Return (x, y) of the center of cell containing provided text 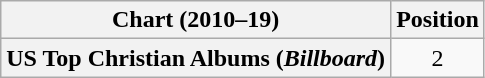
Chart (2010–19) (196, 20)
Position (438, 20)
2 (438, 58)
US Top Christian Albums (Billboard) (196, 58)
